Return [X, Y] of the center of cell containing provided text 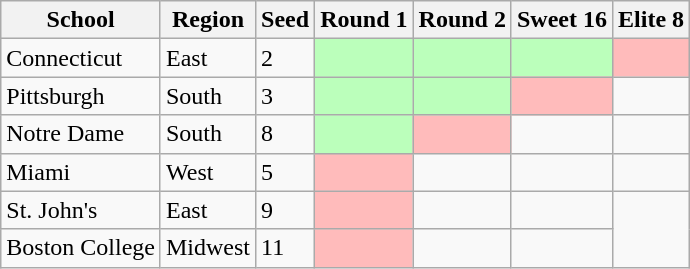
Round 1 [364, 20]
St. John's [81, 210]
West [208, 172]
Round 2 [462, 20]
9 [286, 210]
3 [286, 96]
5 [286, 172]
Sweet 16 [562, 20]
Notre Dame [81, 134]
Elite 8 [652, 20]
11 [286, 248]
Region [208, 20]
Boston College [81, 248]
Midwest [208, 248]
8 [286, 134]
Connecticut [81, 58]
Pittsburgh [81, 96]
Miami [81, 172]
2 [286, 58]
Seed [286, 20]
School [81, 20]
